Determine the [X, Y] coordinate at the center of the cell enclosing the given text.  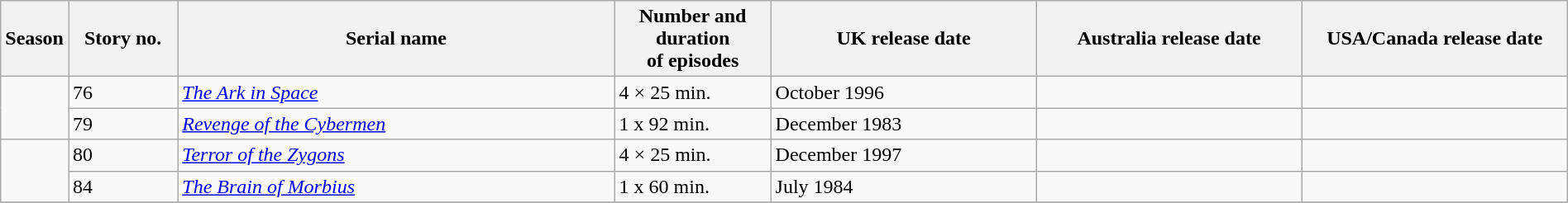
The Ark in Space [396, 92]
July 1984 [903, 186]
USA/Canada release date [1434, 39]
1 x 92 min. [693, 124]
84 [122, 186]
Revenge of the Cybermen [396, 124]
80 [122, 155]
Australia release date [1169, 39]
Number and durationof episodes [693, 39]
December 1983 [903, 124]
December 1997 [903, 155]
UK release date [903, 39]
Terror of the Zygons [396, 155]
1 x 60 min. [693, 186]
Season [35, 39]
The Brain of Morbius [396, 186]
Story no. [122, 39]
Serial name [396, 39]
76 [122, 92]
October 1996 [903, 92]
79 [122, 124]
